Locate the cell with the specified text and output its [x, y] center coordinate. 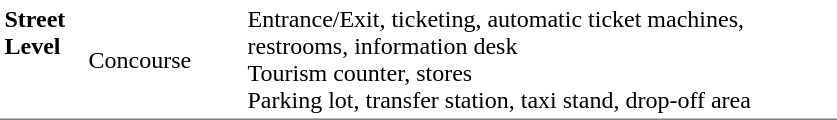
Street Level [42, 60]
Concourse [164, 60]
